Return the [x, y] coordinate for the center point of the cell that contains the specified text.  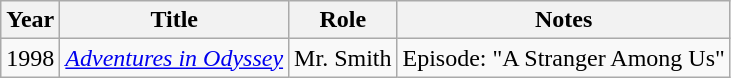
Role [343, 20]
Adventures in Odyssey [174, 58]
1998 [30, 58]
Notes [564, 20]
Year [30, 20]
Title [174, 20]
Mr. Smith [343, 58]
Episode: "A Stranger Among Us" [564, 58]
